Provide the (x, y) coordinate of the cell's center where the given text is located.  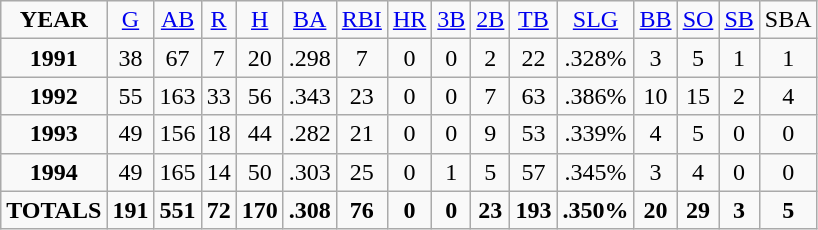
BB (656, 20)
10 (656, 96)
SLG (596, 20)
1993 (54, 134)
53 (534, 134)
9 (490, 134)
YEAR (54, 20)
63 (534, 96)
67 (178, 58)
BA (310, 20)
21 (362, 134)
165 (178, 172)
76 (362, 210)
18 (218, 134)
TB (534, 20)
14 (218, 172)
.339% (596, 134)
R (218, 20)
3B (452, 20)
.303 (310, 172)
AB (178, 20)
HR (409, 20)
.282 (310, 134)
1991 (54, 58)
193 (534, 210)
551 (178, 210)
50 (260, 172)
15 (698, 96)
SBA (788, 20)
.350% (596, 210)
1992 (54, 96)
29 (698, 210)
TOTALS (54, 210)
SB (739, 20)
.343 (310, 96)
25 (362, 172)
56 (260, 96)
.386% (596, 96)
72 (218, 210)
38 (130, 58)
33 (218, 96)
.345% (596, 172)
44 (260, 134)
.328% (596, 58)
156 (178, 134)
.298 (310, 58)
22 (534, 58)
191 (130, 210)
H (260, 20)
1994 (54, 172)
2B (490, 20)
57 (534, 172)
RBI (362, 20)
G (130, 20)
163 (178, 96)
.308 (310, 210)
170 (260, 210)
SO (698, 20)
55 (130, 96)
